From the cell containing the given text, extract its center point as (X, Y) coordinate. 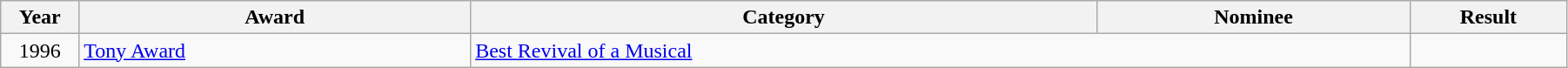
Award (275, 17)
Category (784, 17)
1996 (40, 51)
Result (1488, 17)
Tony Award (275, 51)
Best Revival of a Musical (941, 51)
Nominee (1254, 17)
Year (40, 17)
